For the text-containing cell, return its midpoint in [x, y] coordinate format. 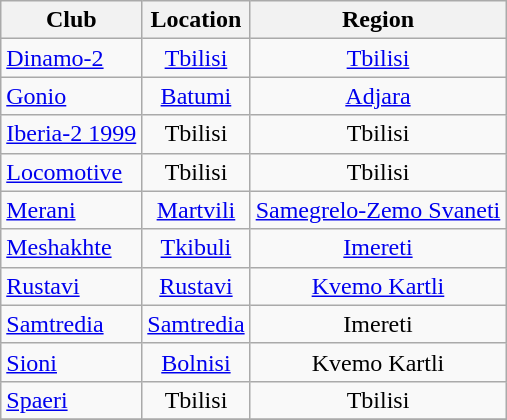
Tkibuli [196, 248]
Gonio [72, 96]
Locomotive [72, 172]
Batumi [196, 96]
Spaeri [72, 400]
Sioni [72, 362]
Martvili [196, 210]
Bolnisi [196, 362]
Dinamo-2 [72, 58]
Merani [72, 210]
Meshakhte [72, 248]
Region [378, 20]
Iberia-2 1999 [72, 134]
Club [72, 20]
Location [196, 20]
Adjara [378, 96]
Samegrelo-Zemo Svaneti [378, 210]
